Provide the [x, y] coordinate of the cell's center where the given text is located.  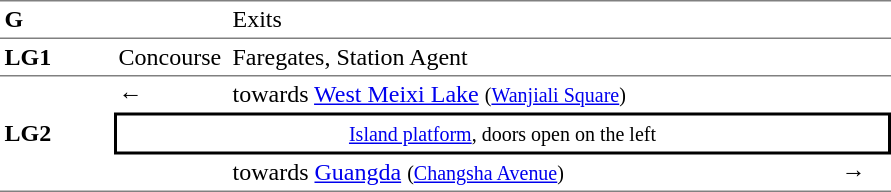
towards West Meixi Lake (Wanjiali Square) [532, 94]
Exits [532, 20]
Concourse [171, 58]
Faregates, Station Agent [532, 58]
Island platform, doors open on the left [502, 133]
LG1 [57, 58]
← [171, 94]
→ [864, 173]
G [57, 20]
LG2 [57, 134]
towards Guangda (Changsha Avenue) [532, 173]
